Provide the (X, Y) coordinate of the cell's center where the given text is located.  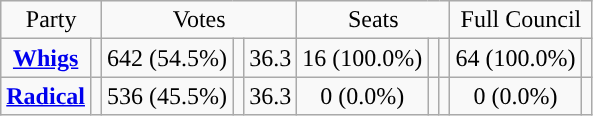
Votes (200, 20)
536 (45.5%) (168, 96)
Whigs (46, 58)
Party (52, 20)
Radical (46, 96)
16 (100.0%) (362, 58)
64 (100.0%) (516, 58)
Seats (374, 20)
642 (54.5%) (168, 58)
Full Council (521, 20)
